Provide the [x, y] coordinate of the cell's center where the given text is located.  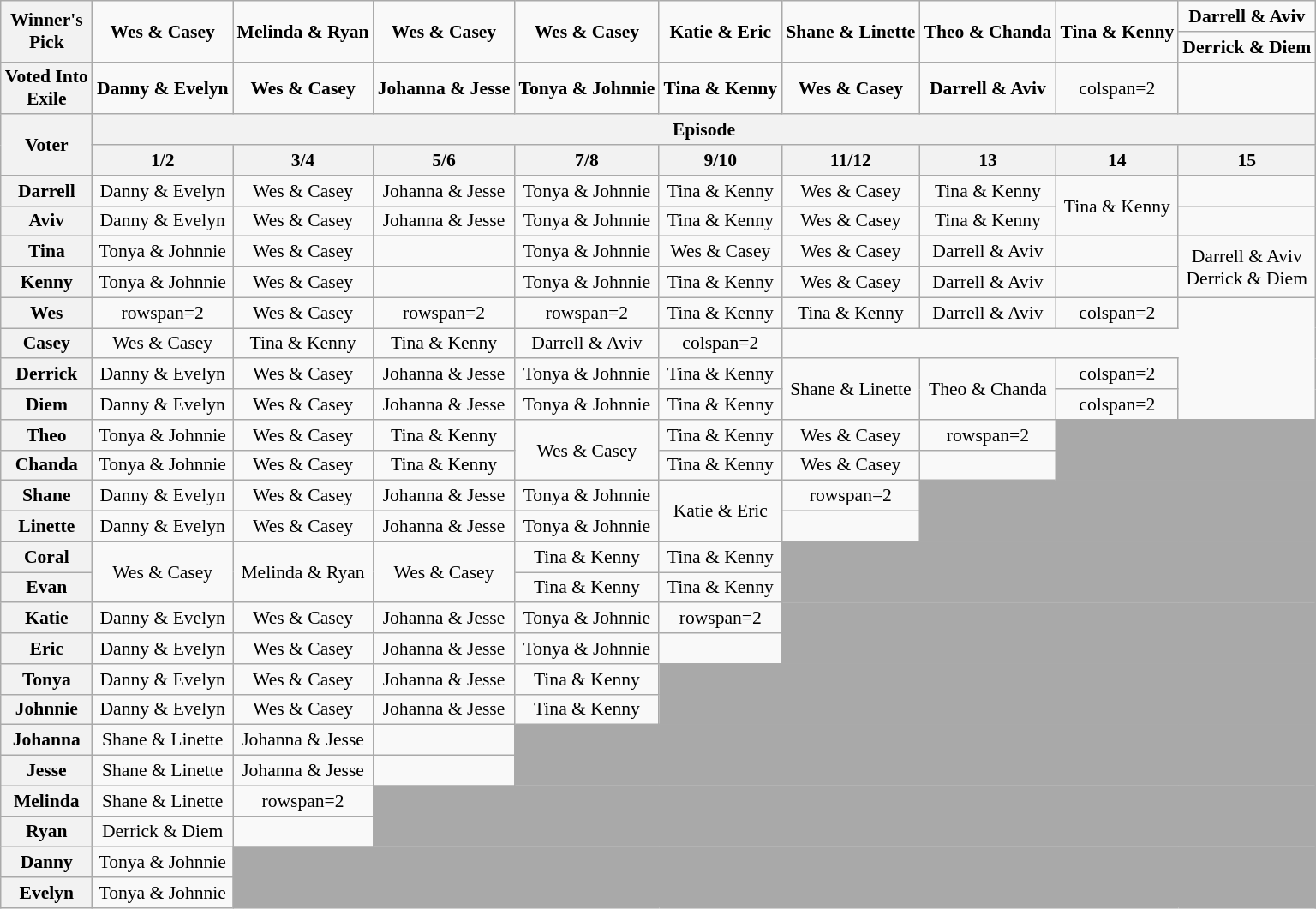
Coral [46, 557]
Katie [46, 619]
Voter [46, 146]
Melinda [46, 801]
Theo [46, 435]
15 [1247, 160]
3/4 [303, 160]
Johanna [46, 740]
5/6 [444, 160]
Chanda [46, 465]
11/12 [850, 160]
Jesse [46, 771]
Kenny [46, 283]
13 [987, 160]
Tina [46, 252]
Johnnie [46, 709]
Shane [46, 496]
Winner'sPick [46, 31]
Diem [46, 404]
1/2 [163, 160]
Voted IntoExile [46, 87]
14 [1117, 160]
Tonya [46, 679]
Casey [46, 344]
Darrell & AvivDerrick & Diem [1247, 267]
Evan [46, 588]
Linette [46, 527]
Darrell [46, 191]
Episode [704, 130]
Aviv [46, 221]
Evelyn [46, 893]
Danny [46, 863]
9/10 [720, 160]
7/8 [586, 160]
Wes [46, 313]
Eric [46, 649]
Derrick [46, 374]
Ryan [46, 832]
